Detect which cell encompasses the target text, then output its [X, Y] center coordinate. 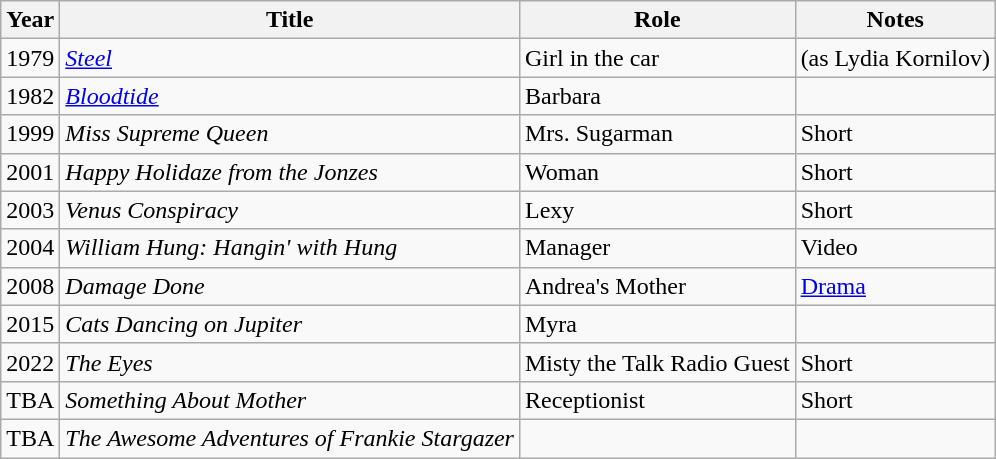
Receptionist [657, 400]
2015 [30, 324]
2022 [30, 362]
Manager [657, 248]
Andrea's Mother [657, 286]
The Awesome Adventures of Frankie Stargazer [290, 438]
Lexy [657, 210]
Cats Dancing on Jupiter [290, 324]
Girl in the car [657, 58]
Drama [895, 286]
1999 [30, 134]
Happy Holidaze from the Jonzes [290, 172]
Something About Mother [290, 400]
Myra [657, 324]
The Eyes [290, 362]
2001 [30, 172]
Damage Done [290, 286]
1982 [30, 96]
Video [895, 248]
Bloodtide [290, 96]
Woman [657, 172]
1979 [30, 58]
Barbara [657, 96]
2008 [30, 286]
(as Lydia Kornilov) [895, 58]
Year [30, 20]
Steel [290, 58]
Role [657, 20]
2004 [30, 248]
Title [290, 20]
Mrs. Sugarman [657, 134]
William Hung: Hangin' with Hung [290, 248]
Notes [895, 20]
Miss Supreme Queen [290, 134]
2003 [30, 210]
Misty the Talk Radio Guest [657, 362]
Venus Conspiracy [290, 210]
